Find where the given text appears and provide that cell's center as (x, y) coordinate. 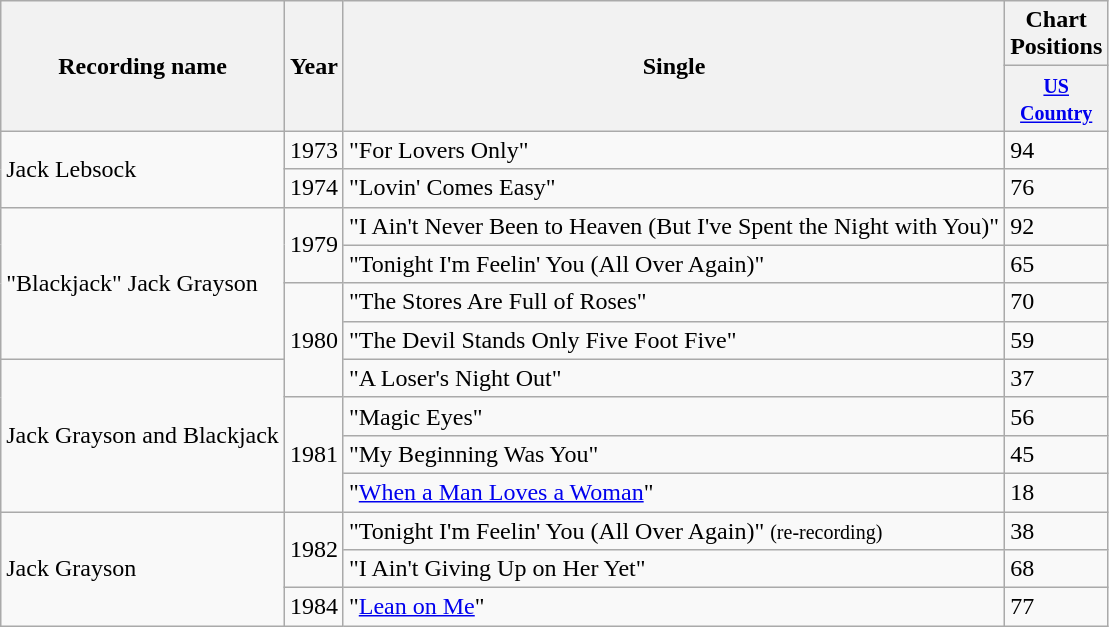
Jack Grayson and Blackjack (143, 435)
"Tonight I'm Feelin' You (All Over Again)" (674, 264)
Jack Grayson (143, 569)
70 (1056, 302)
37 (1056, 378)
45 (1056, 454)
"A Loser's Night Out" (674, 378)
"When a Man Loves a Woman" (674, 492)
Year (314, 66)
"I Ain't Giving Up on Her Yet" (674, 569)
Recording name (143, 66)
Single (674, 66)
18 (1056, 492)
Chart Positions (1056, 34)
65 (1056, 264)
38 (1056, 531)
1974 (314, 188)
76 (1056, 188)
"Tonight I'm Feelin' You (All Over Again)" (re-recording) (674, 531)
"Lovin' Comes Easy" (674, 188)
US Country (1056, 98)
"For Lovers Only" (674, 150)
Jack Lebsock (143, 169)
1980 (314, 340)
68 (1056, 569)
77 (1056, 607)
1984 (314, 607)
1979 (314, 245)
"Lean on Me" (674, 607)
"My Beginning Was You" (674, 454)
"Blackjack" Jack Grayson (143, 283)
59 (1056, 340)
56 (1056, 416)
1973 (314, 150)
92 (1056, 226)
"The Stores Are Full of Roses" (674, 302)
"I Ain't Never Been to Heaven (But I've Spent the Night with You)" (674, 226)
1982 (314, 550)
94 (1056, 150)
"Magic Eyes" (674, 416)
"The Devil Stands Only Five Foot Five" (674, 340)
1981 (314, 454)
